Provide the (x, y) coordinate of the cell's center where the given text is located.  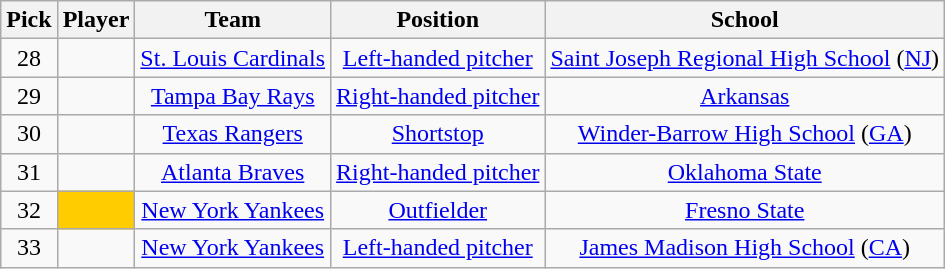
Outfielder (438, 210)
33 (29, 248)
James Madison High School (CA) (745, 248)
28 (29, 58)
Winder-Barrow High School (GA) (745, 134)
Atlanta Braves (233, 172)
29 (29, 96)
Tampa Bay Rays (233, 96)
Position (438, 20)
Oklahoma State (745, 172)
Texas Rangers (233, 134)
Player (96, 20)
Saint Joseph Regional High School (NJ) (745, 58)
Fresno State (745, 210)
30 (29, 134)
St. Louis Cardinals (233, 58)
31 (29, 172)
Team (233, 20)
Arkansas (745, 96)
Shortstop (438, 134)
Pick (29, 20)
School (745, 20)
32 (29, 210)
